Extract the (x, y) coordinate from the center of the cell holding the provided text.  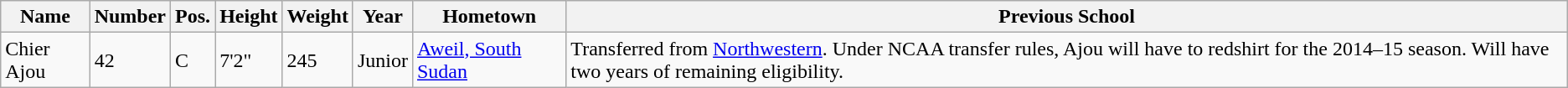
C (193, 60)
Height (249, 17)
245 (317, 60)
Hometown (489, 17)
Name (45, 17)
7'2" (249, 60)
Aweil, South Sudan (489, 60)
Chier Ajou (45, 60)
Junior (382, 60)
Number (130, 17)
Previous School (1067, 17)
Year (382, 17)
Weight (317, 17)
42 (130, 60)
Pos. (193, 17)
